Find where the given text appears and provide that cell's center as (x, y) coordinate. 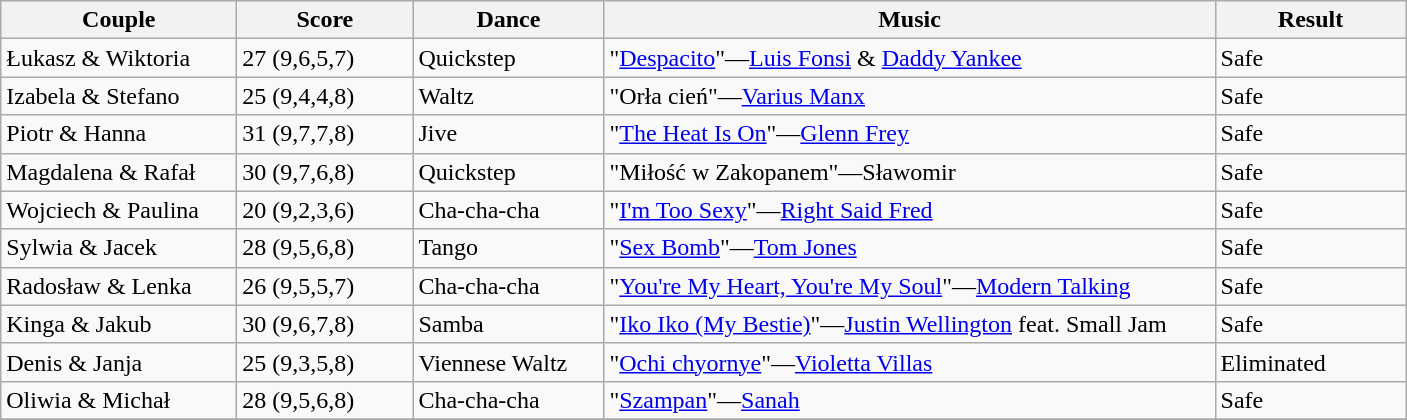
"Miłość w Zakopanem"—Sławomir (910, 172)
"Sex Bomb"—Tom Jones (910, 248)
31 (9,7,7,8) (325, 134)
Viennese Waltz (508, 362)
Dance (508, 20)
"Szampan"—Sanah (910, 400)
"The Heat Is On"—Glenn Frey (910, 134)
"Ochi chyornye"—Violetta Villas (910, 362)
Radosław & Lenka (119, 286)
Kinga & Jakub (119, 324)
Music (910, 20)
Couple (119, 20)
Łukasz & Wiktoria (119, 58)
Magdalena & Rafał (119, 172)
Score (325, 20)
"You're My Heart, You're My Soul"—Modern Talking (910, 286)
Piotr & Hanna (119, 134)
Izabela & Stefano (119, 96)
"Orła cień"—Varius Manx (910, 96)
27 (9,6,5,7) (325, 58)
30 (9,6,7,8) (325, 324)
Jive (508, 134)
Result (1310, 20)
Eliminated (1310, 362)
Waltz (508, 96)
20 (9,2,3,6) (325, 210)
Tango (508, 248)
25 (9,3,5,8) (325, 362)
"Despacito"—Luis Fonsi & Daddy Yankee (910, 58)
Sylwia & Jacek (119, 248)
"I'm Too Sexy"—Right Said Fred (910, 210)
Oliwia & Michał (119, 400)
26 (9,5,5,7) (325, 286)
Wojciech & Paulina (119, 210)
30 (9,7,6,8) (325, 172)
25 (9,4,4,8) (325, 96)
Samba (508, 324)
Denis & Janja (119, 362)
"Iko Iko (My Bestie)"—Justin Wellington feat. Small Jam (910, 324)
